For the text-containing cell, return its midpoint in [x, y] coordinate format. 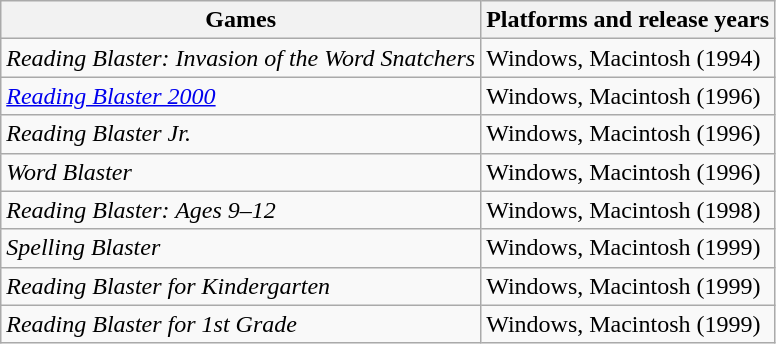
Platforms and release years [628, 20]
Games [241, 20]
Windows, Macintosh (1998) [628, 210]
Reading Blaster for 1st Grade [241, 324]
Reading Blaster Jr. [241, 134]
Reading Blaster for Kindergarten [241, 286]
Windows, Macintosh (1994) [628, 58]
Reading Blaster: Invasion of the Word Snatchers [241, 58]
Spelling Blaster [241, 248]
Word Blaster [241, 172]
Reading Blaster 2000 [241, 96]
Reading Blaster: Ages 9–12 [241, 210]
